Determine the [x, y] coordinate at the center of the cell enclosing the given text.  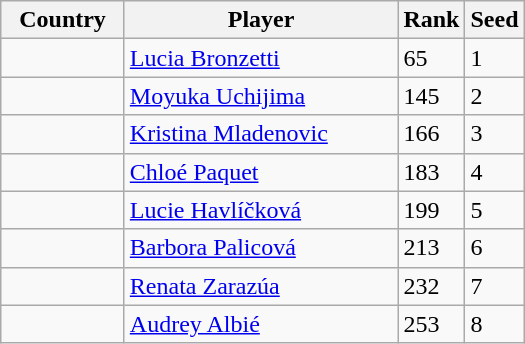
145 [432, 96]
Moyuka Uchijima [261, 96]
213 [432, 248]
Rank [432, 20]
232 [432, 286]
7 [494, 286]
5 [494, 210]
Lucia Bronzetti [261, 58]
253 [432, 324]
Lucie Havlíčková [261, 210]
166 [432, 134]
2 [494, 96]
Player [261, 20]
Barbora Palicová [261, 248]
65 [432, 58]
Renata Zarazúa [261, 286]
199 [432, 210]
Seed [494, 20]
8 [494, 324]
1 [494, 58]
3 [494, 134]
Country [63, 20]
4 [494, 172]
Chloé Paquet [261, 172]
Kristina Mladenovic [261, 134]
Audrey Albié [261, 324]
183 [432, 172]
6 [494, 248]
